Detect which cell encompasses the target text, then output its [X, Y] center coordinate. 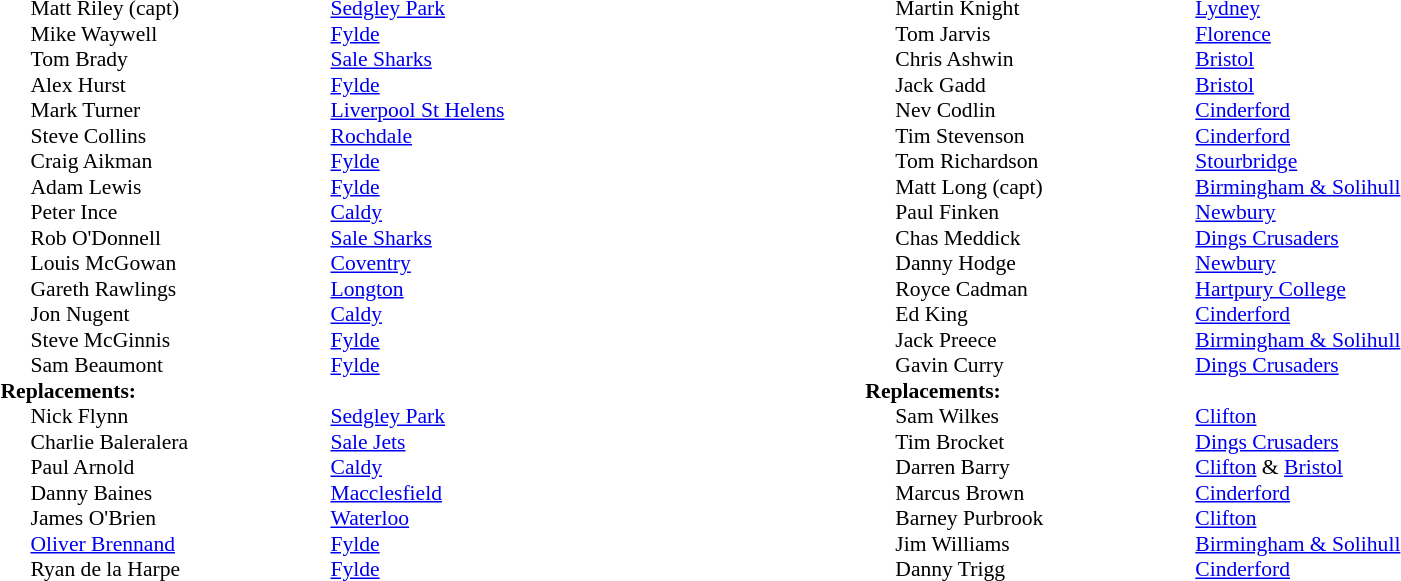
Matt Long (capt) [1045, 187]
Craig Aikman [180, 161]
James O'Brien [180, 519]
Jim Williams [1045, 544]
Sedgley Park [417, 417]
Nick Flynn [180, 417]
Danny Baines [180, 493]
Waterloo [417, 519]
Ed King [1045, 315]
Hartpury College [1298, 289]
Coventry [417, 263]
Tim Brocket [1045, 442]
Tom Jarvis [1045, 34]
Clifton & Bristol [1298, 467]
Gavin Curry [1045, 365]
Sam Wilkes [1045, 417]
Mark Turner [180, 111]
Florence [1298, 34]
Tom Richardson [1045, 161]
Barney Purbrook [1045, 519]
Marcus Brown [1045, 493]
Oliver Brennand [180, 544]
Sale Jets [417, 442]
Rob O'Donnell [180, 238]
Rochdale [417, 136]
Jack Preece [1045, 340]
Chas Meddick [1045, 238]
Peter Ince [180, 213]
Paul Finken [1045, 213]
Louis McGowan [180, 263]
Alex Hurst [180, 85]
Danny Hodge [1045, 263]
Mike Waywell [180, 34]
Tim Stevenson [1045, 136]
Macclesfield [417, 493]
Jon Nugent [180, 315]
Steve McGinnis [180, 340]
Chris Ashwin [1045, 59]
Stourbridge [1298, 161]
Paul Arnold [180, 467]
Liverpool St Helens [417, 111]
Charlie Baleralera [180, 442]
Nev Codlin [1045, 111]
Steve Collins [180, 136]
Adam Lewis [180, 187]
Jack Gadd [1045, 85]
Longton [417, 289]
Tom Brady [180, 59]
Royce Cadman [1045, 289]
Sam Beaumont [180, 365]
Gareth Rawlings [180, 289]
Darren Barry [1045, 467]
